Locate the cell with the specified text and output its [X, Y] center coordinate. 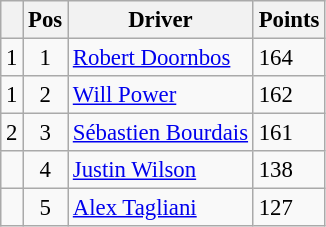
Driver [161, 20]
Justin Wilson [161, 170]
161 [288, 133]
3 [46, 133]
Will Power [161, 95]
138 [288, 170]
5 [46, 208]
127 [288, 208]
4 [46, 170]
Robert Doornbos [161, 58]
Alex Tagliani [161, 208]
Sébastien Bourdais [161, 133]
Pos [46, 20]
Points [288, 20]
162 [288, 95]
164 [288, 58]
